Locate the cell with the specified text and output its (x, y) center coordinate. 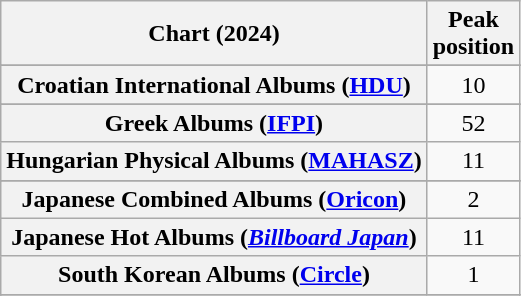
Japanese Hot Albums (Billboard Japan) (214, 237)
Japanese Combined Albums (Oricon) (214, 199)
Peakposition (473, 34)
Greek Albums (IFPI) (214, 123)
Chart (2024) (214, 34)
South Korean Albums (Circle) (214, 275)
1 (473, 275)
Croatian International Albums (HDU) (214, 85)
10 (473, 85)
52 (473, 123)
Hungarian Physical Albums (MAHASZ) (214, 161)
2 (473, 199)
